Return the (X, Y) coordinate for the center point of the cell that contains the specified text.  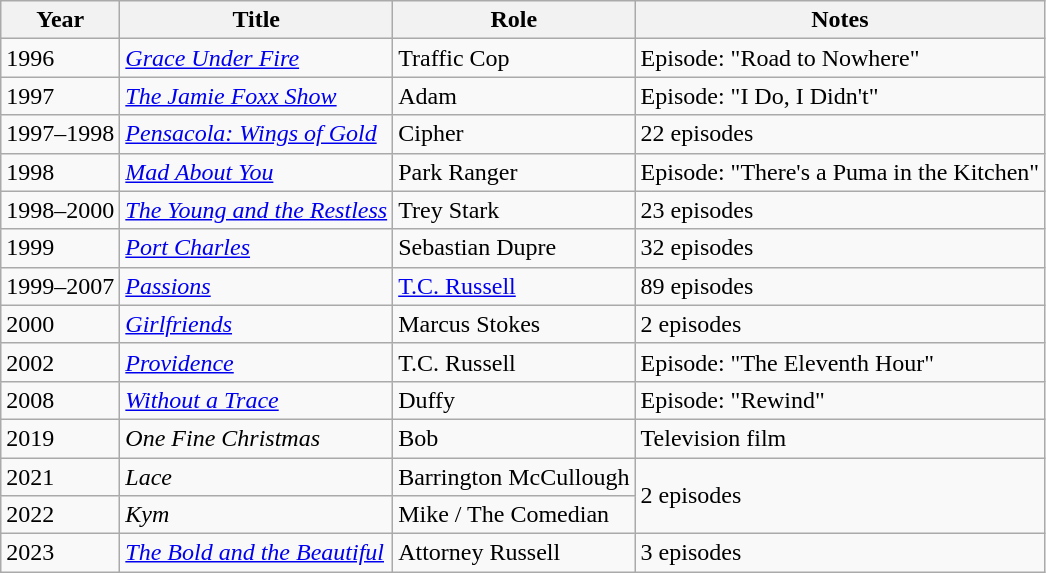
Title (256, 20)
Pensacola: Wings of Gold (256, 134)
The Jamie Foxx Show (256, 96)
2002 (60, 362)
The Bold and the Beautiful (256, 553)
Without a Trace (256, 400)
3 episodes (840, 553)
Providence (256, 362)
2022 (60, 515)
Bob (514, 438)
Duffy (514, 400)
1997–1998 (60, 134)
Role (514, 20)
Episode: "There's a Puma in the Kitchen" (840, 172)
Television film (840, 438)
Year (60, 20)
Barrington McCullough (514, 477)
Girlfriends (256, 324)
22 episodes (840, 134)
Episode: "Road to Nowhere" (840, 58)
2000 (60, 324)
Lace (256, 477)
Traffic Cop (514, 58)
89 episodes (840, 286)
1998–2000 (60, 210)
Park Ranger (514, 172)
Mike / The Comedian (514, 515)
32 episodes (840, 248)
Episode: "The Eleventh Hour" (840, 362)
Adam (514, 96)
One Fine Christmas (256, 438)
Trey Stark (514, 210)
Cipher (514, 134)
Episode: "I Do, I Didn't" (840, 96)
Sebastian Dupre (514, 248)
23 episodes (840, 210)
2008 (60, 400)
1998 (60, 172)
1997 (60, 96)
Mad About You (256, 172)
Grace Under Fire (256, 58)
1999 (60, 248)
Kym (256, 515)
2023 (60, 553)
Marcus Stokes (514, 324)
Episode: "Rewind" (840, 400)
The Young and the Restless (256, 210)
Passions (256, 286)
Attorney Russell (514, 553)
2019 (60, 438)
1999–2007 (60, 286)
1996 (60, 58)
Notes (840, 20)
2021 (60, 477)
Port Charles (256, 248)
